From the cell containing the given text, extract its center point as (x, y) coordinate. 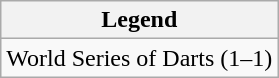
Legend (140, 20)
World Series of Darts (1–1) (140, 58)
